Pinpoint the cell where the given text exists, returning its [x, y] midpoint coordinate. 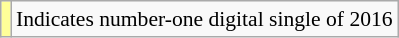
Indicates number-one digital single of 2016 [204, 19]
